Extract the [X, Y] coordinate from the center of the cell holding the provided text.  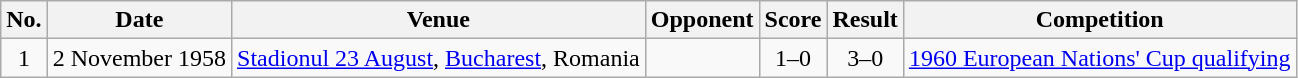
Venue [439, 20]
Score [793, 20]
1 [24, 58]
Competition [1100, 20]
1–0 [793, 58]
2 November 1958 [139, 58]
3–0 [865, 58]
Result [865, 20]
Date [139, 20]
1960 European Nations' Cup qualifying [1100, 58]
Stadionul 23 August, Bucharest, Romania [439, 58]
Opponent [702, 20]
No. [24, 20]
